Scan for the cell matching the given text and deliver its (X, Y) coordinate at center. 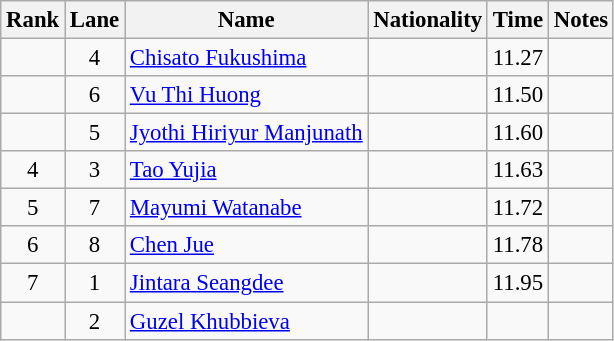
Name (246, 20)
Guzel Khubbieva (246, 321)
Chen Jue (246, 245)
8 (95, 245)
Time (518, 20)
2 (95, 321)
Notes (580, 20)
Tao Yujia (246, 170)
Vu Thi Huong (246, 95)
11.95 (518, 283)
Jyothi Hiriyur Manjunath (246, 133)
3 (95, 170)
Nationality (428, 20)
11.72 (518, 208)
11.63 (518, 170)
11.60 (518, 133)
Lane (95, 20)
Jintara Seangdee (246, 283)
Chisato Fukushima (246, 58)
Mayumi Watanabe (246, 208)
11.27 (518, 58)
11.50 (518, 95)
Rank (33, 20)
11.78 (518, 245)
1 (95, 283)
